Capture the cell that displays the provided text and extract its (X, Y) central coordinate. 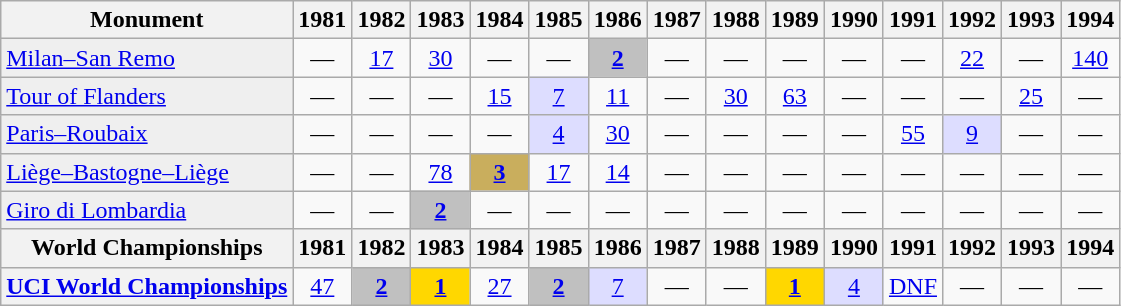
3 (500, 172)
140 (1090, 58)
11 (618, 96)
47 (322, 286)
Tour of Flanders (147, 96)
55 (912, 134)
14 (618, 172)
Liège–Bastogne–Liège (147, 172)
UCI World Championships (147, 286)
Paris–Roubaix (147, 134)
78 (440, 172)
22 (972, 58)
9 (972, 134)
15 (500, 96)
63 (794, 96)
27 (500, 286)
Giro di Lombardia (147, 210)
DNF (912, 286)
Monument (147, 20)
World Championships (147, 248)
Milan–San Remo (147, 58)
25 (1032, 96)
